Provide the (X, Y) coordinate of the cell's center where the given text is located.  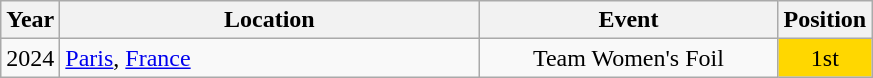
Team Women's Foil (628, 58)
Year (30, 20)
Paris, France (270, 58)
2024 (30, 58)
Event (628, 20)
Location (270, 20)
1st (825, 58)
Position (825, 20)
